Output the [x, y] coordinate of the center of the cell containing the given text.  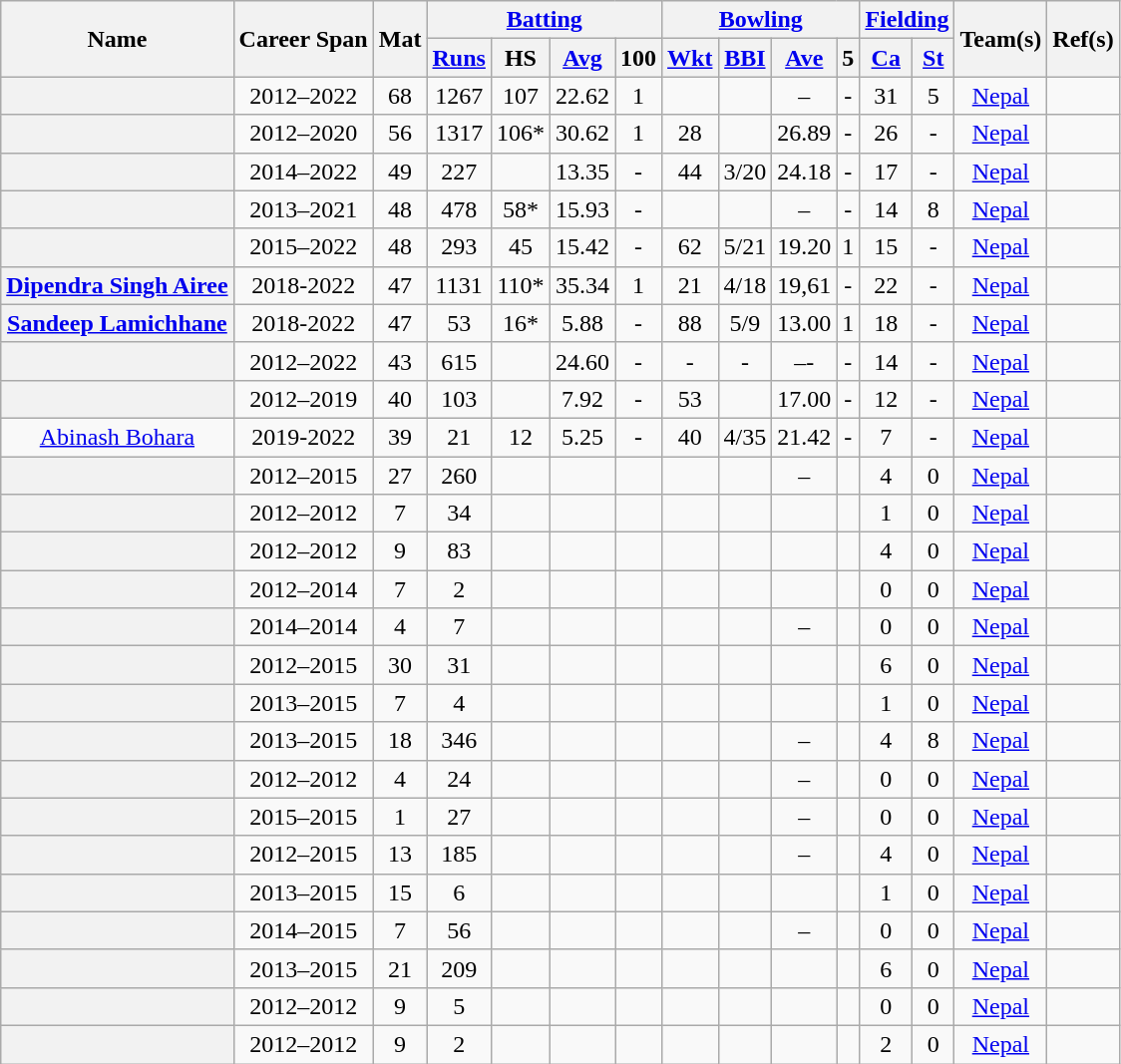
227 [459, 172]
Runs [459, 58]
1131 [459, 285]
13 [400, 855]
30.62 [582, 134]
2012–2019 [303, 399]
Avg [582, 58]
15.93 [582, 209]
1317 [459, 134]
Abinash Bohara [118, 437]
5.88 [582, 323]
2014–2014 [303, 627]
St [934, 58]
4/18 [745, 285]
107 [521, 96]
2019-2022 [303, 437]
15.42 [582, 247]
209 [459, 968]
21.42 [804, 437]
44 [690, 172]
17 [886, 172]
16* [521, 323]
1267 [459, 96]
Dipendra Singh Airee [118, 285]
22 [886, 285]
22.62 [582, 96]
68 [400, 96]
43 [400, 361]
2015–2015 [303, 817]
Fielding [908, 20]
45 [521, 247]
5/21 [745, 247]
293 [459, 247]
106* [521, 134]
615 [459, 361]
13.00 [804, 323]
3/20 [745, 172]
24.60 [582, 361]
185 [459, 855]
7.92 [582, 399]
Name [118, 39]
Career Span [303, 39]
2014–2022 [303, 172]
5/9 [745, 323]
19,61 [804, 285]
100 [638, 58]
58* [521, 209]
35.34 [582, 285]
2013–2021 [303, 209]
478 [459, 209]
62 [690, 247]
Mat [400, 39]
2014–2015 [303, 930]
24 [459, 779]
30 [400, 665]
Ca [886, 58]
110* [521, 285]
26 [886, 134]
Wkt [690, 58]
26.89 [804, 134]
Batting [545, 20]
13.35 [582, 172]
260 [459, 476]
28 [690, 134]
17.00 [804, 399]
346 [459, 741]
34 [459, 514]
103 [459, 399]
BBI [745, 58]
39 [400, 437]
2012–2014 [303, 589]
Team(s) [1001, 39]
2012–2020 [303, 134]
88 [690, 323]
Sandeep Lamichhane [118, 323]
49 [400, 172]
Ave [804, 58]
2015–2022 [303, 247]
–- [804, 361]
Ref(s) [1083, 39]
Bowling [761, 20]
19.20 [804, 247]
4/35 [745, 437]
24.18 [804, 172]
83 [459, 551]
5.25 [582, 437]
HS [521, 58]
